Find where the given text appears and provide that cell's center as (X, Y) coordinate. 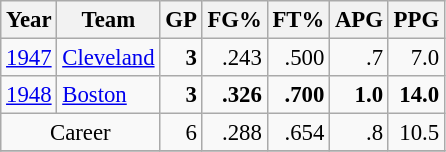
.8 (360, 133)
PPG (416, 20)
Year (29, 20)
.243 (234, 58)
7.0 (416, 58)
10.5 (416, 133)
14.0 (416, 95)
Career (80, 133)
.288 (234, 133)
6 (181, 133)
1948 (29, 95)
FG% (234, 20)
.500 (298, 58)
1.0 (360, 95)
1947 (29, 58)
GP (181, 20)
.326 (234, 95)
.654 (298, 133)
.7 (360, 58)
.700 (298, 95)
APG (360, 20)
Team (108, 20)
Cleveland (108, 58)
FT% (298, 20)
Boston (108, 95)
